Return [x, y] of the center of cell containing provided text 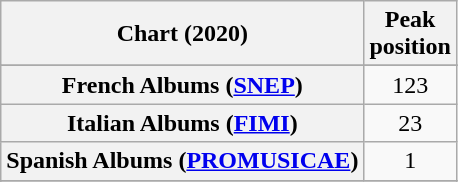
Spanish Albums (PROMUSICAE) [182, 161]
1 [410, 161]
123 [410, 85]
23 [410, 123]
Chart (2020) [182, 34]
French Albums (SNEP) [182, 85]
Peakposition [410, 34]
Italian Albums (FIMI) [182, 123]
